Output the (x, y) coordinate of the center of the cell containing the given text.  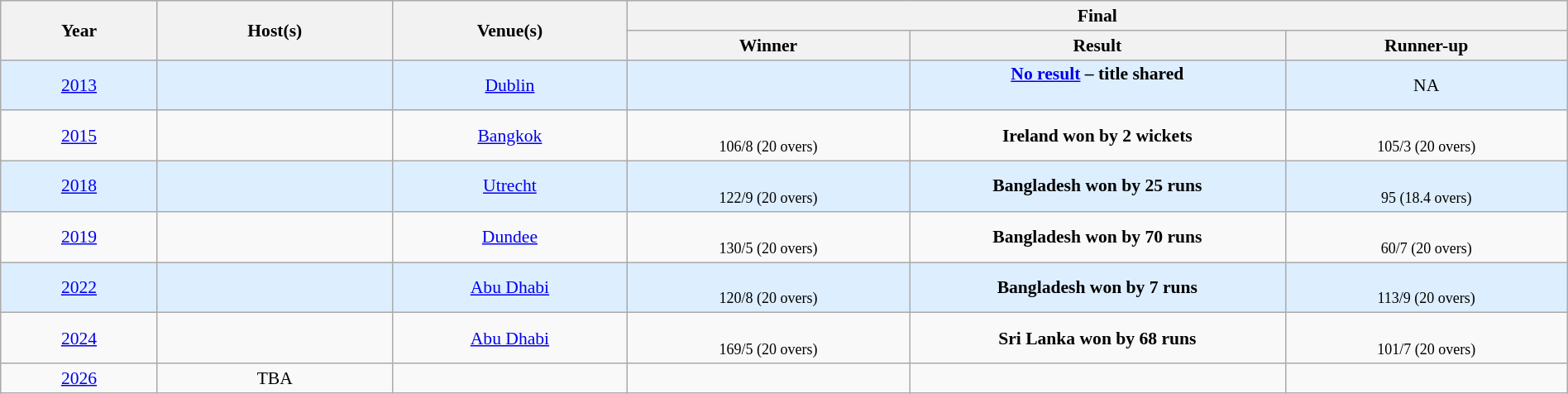
106/8 (20 overs) (769, 136)
Bangladesh won by 25 runs (1098, 187)
No result – title shared (1098, 84)
Bangladesh won by 70 runs (1098, 237)
105/3 (20 overs) (1426, 136)
NA (1426, 84)
2013 (79, 84)
2015 (79, 136)
113/9 (20 overs) (1426, 288)
Winner (769, 46)
Venue(s) (509, 30)
Final (1098, 16)
Host(s) (275, 30)
60/7 (20 overs) (1426, 237)
Ireland won by 2 wickets (1098, 136)
2019 (79, 237)
2026 (79, 378)
Sri Lanka won by 68 runs (1098, 338)
95 (18.4 overs) (1426, 187)
TBA (275, 378)
Runner-up (1426, 46)
Bangkok (509, 136)
Year (79, 30)
Utrecht (509, 187)
101/7 (20 overs) (1426, 338)
169/5 (20 overs) (769, 338)
120/8 (20 overs) (769, 288)
Result (1098, 46)
Bangladesh won by 7 runs (1098, 288)
2018 (79, 187)
122/9 (20 overs) (769, 187)
Dublin (509, 84)
130/5 (20 overs) (769, 237)
2024 (79, 338)
2022 (79, 288)
Dundee (509, 237)
